Provide the [x, y] coordinate of the cell's center where the given text is located.  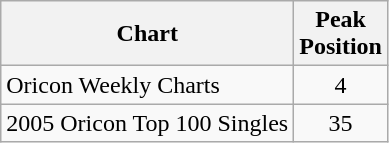
Chart [148, 34]
Oricon Weekly Charts [148, 85]
PeakPosition [341, 34]
4 [341, 85]
35 [341, 123]
2005 Oricon Top 100 Singles [148, 123]
